Search for the cell housing the specified text and yield its [X, Y] center coordinate. 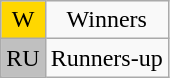
Runners-up [106, 58]
RU [23, 58]
W [23, 20]
Winners [106, 20]
